Return the (x, y) coordinate for the center point of the cell that contains the specified text.  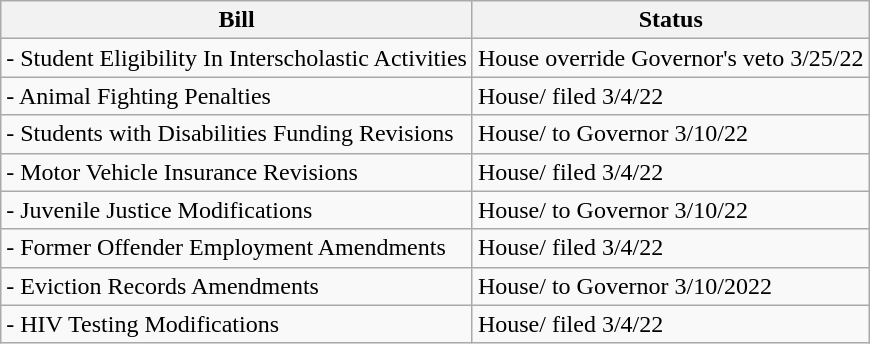
- HIV Testing Modifications (237, 324)
- Animal Fighting Penalties (237, 96)
- Eviction Records Amendments (237, 286)
Bill (237, 20)
- Students with Disabilities Funding Revisions (237, 134)
- Former Offender Employment Amendments (237, 248)
Status (670, 20)
- Student Eligibility In Interscholastic Activities (237, 58)
House override Governor's veto 3/25/22 (670, 58)
- Motor Vehicle Insurance Revisions (237, 172)
- Juvenile Justice Modifications (237, 210)
House/ to Governor 3/10/2022 (670, 286)
